Search for the cell housing the specified text and yield its (x, y) center coordinate. 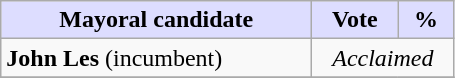
Acclaimed (383, 58)
% (426, 20)
John Les (incumbent) (156, 58)
Mayoral candidate (156, 20)
Vote (355, 20)
